Output the (x, y) coordinate of the center of the cell containing the given text.  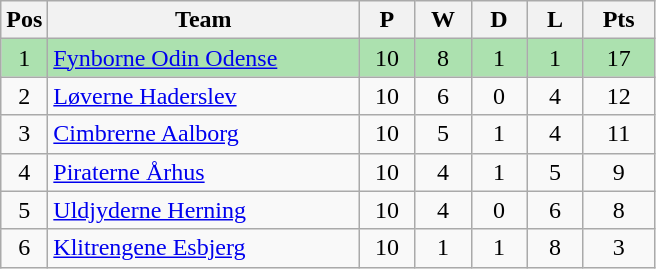
P (387, 20)
Uldjyderne Herning (204, 210)
L (555, 20)
17 (618, 58)
Piraterne Århus (204, 172)
Pts (618, 20)
9 (618, 172)
2 (24, 96)
Fynborne Odin Odense (204, 58)
Team (204, 20)
11 (618, 134)
Cimbrerne Aalborg (204, 134)
Klitrengene Esbjerg (204, 248)
Pos (24, 20)
Løverne Haderslev (204, 96)
D (499, 20)
W (443, 20)
12 (618, 96)
